From the cell containing the given text, extract its center point as (x, y) coordinate. 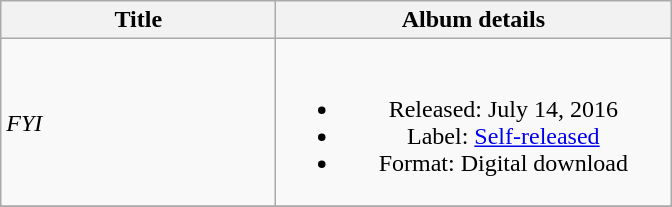
Released: July 14, 2016Label: Self-releasedFormat: Digital download (474, 122)
FYI (138, 122)
Album details (474, 20)
Title (138, 20)
